Detect which cell encompasses the target text, then output its (x, y) center coordinate. 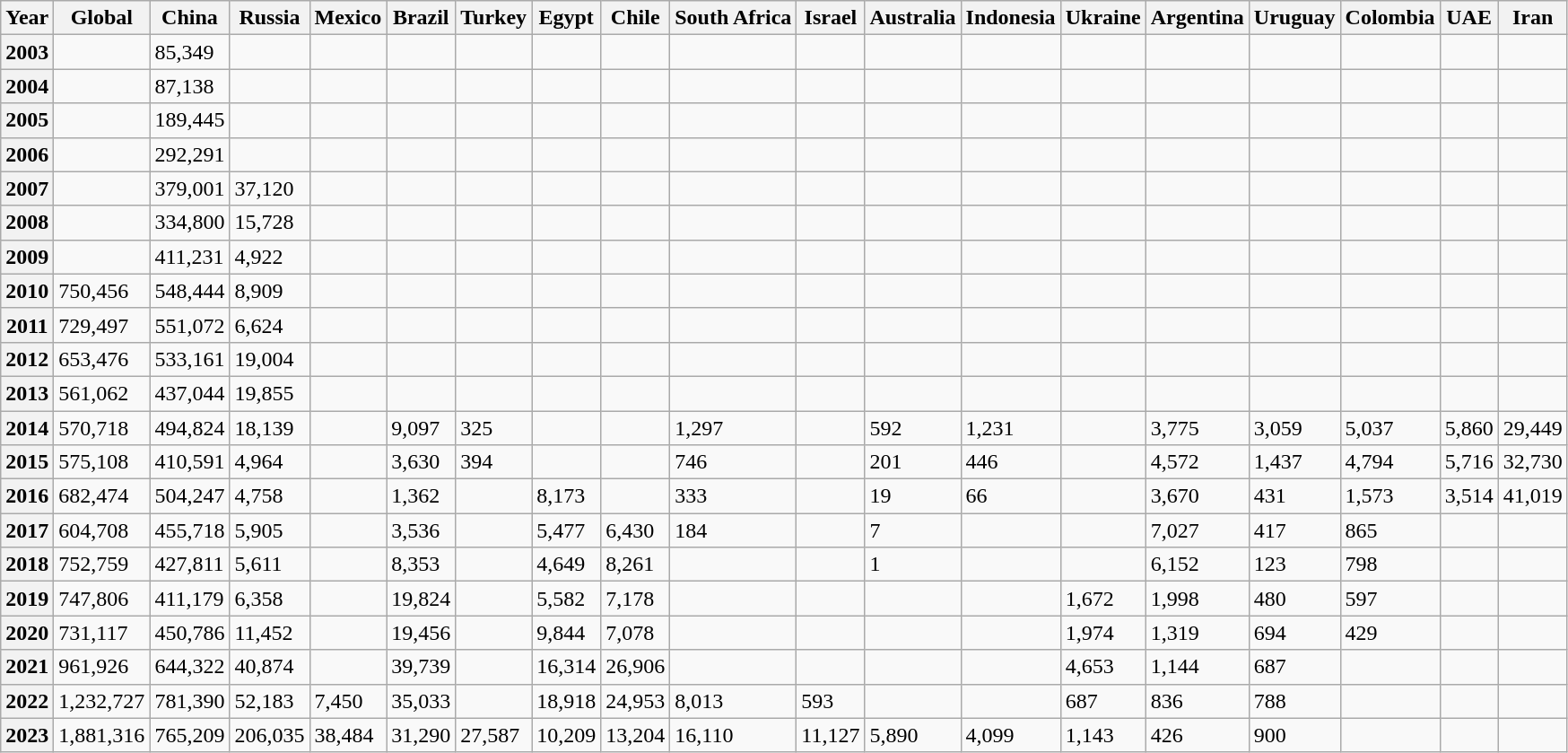
6,624 (269, 325)
206,035 (269, 735)
746 (734, 462)
Chile (635, 18)
2011 (27, 325)
Mexico (348, 18)
597 (1390, 599)
6,358 (269, 599)
87,138 (190, 86)
9,097 (422, 428)
410,591 (190, 462)
Brazil (422, 18)
2018 (27, 565)
1,319 (1197, 633)
494,824 (190, 428)
1,231 (1010, 428)
2020 (27, 633)
Australia (913, 18)
592 (913, 428)
184 (734, 530)
551,072 (190, 325)
2012 (27, 359)
2007 (27, 188)
750,456 (102, 291)
653,476 (102, 359)
644,322 (190, 667)
2022 (27, 701)
39,739 (422, 667)
4,964 (269, 462)
Global (102, 18)
18,139 (269, 428)
7,178 (635, 599)
11,452 (269, 633)
4,649 (567, 565)
2021 (27, 667)
5,716 (1469, 462)
16,314 (567, 667)
781,390 (190, 701)
4,572 (1197, 462)
682,474 (102, 496)
66 (1010, 496)
570,718 (102, 428)
1,974 (1103, 633)
334,800 (190, 223)
40,874 (269, 667)
5,905 (269, 530)
561,062 (102, 393)
South Africa (734, 18)
747,806 (102, 599)
3,775 (1197, 428)
2004 (27, 86)
31,290 (422, 735)
4,099 (1010, 735)
Iran (1532, 18)
Egypt (567, 18)
5,477 (567, 530)
5,037 (1390, 428)
8,353 (422, 565)
333 (734, 496)
13,204 (635, 735)
3,630 (422, 462)
798 (1390, 565)
35,033 (422, 701)
China (190, 18)
548,444 (190, 291)
1,437 (1294, 462)
961,926 (102, 667)
2003 (27, 52)
38,484 (348, 735)
24,953 (635, 701)
26,906 (635, 667)
480 (1294, 599)
2016 (27, 496)
292,291 (190, 154)
5,860 (1469, 428)
729,497 (102, 325)
5,890 (913, 735)
189,445 (190, 120)
4,758 (269, 496)
Argentina (1197, 18)
900 (1294, 735)
504,247 (190, 496)
865 (1390, 530)
417 (1294, 530)
2010 (27, 291)
2014 (27, 428)
10,209 (567, 735)
455,718 (190, 530)
3,670 (1197, 496)
694 (1294, 633)
437,044 (190, 393)
731,117 (102, 633)
UAE (1469, 18)
Year (27, 18)
15,728 (269, 223)
2013 (27, 393)
788 (1294, 701)
3,059 (1294, 428)
2015 (27, 462)
1,573 (1390, 496)
593 (831, 701)
2019 (27, 599)
41,019 (1532, 496)
5,611 (269, 565)
29,449 (1532, 428)
9,844 (567, 633)
4,922 (269, 257)
Turkey (493, 18)
6,430 (635, 530)
411,231 (190, 257)
6,152 (1197, 565)
Indonesia (1010, 18)
1,998 (1197, 599)
2009 (27, 257)
765,209 (190, 735)
429 (1390, 633)
7,078 (635, 633)
1,362 (422, 496)
3,536 (422, 530)
19,824 (422, 599)
123 (1294, 565)
3,514 (1469, 496)
7,027 (1197, 530)
325 (493, 428)
8,013 (734, 701)
446 (1010, 462)
Colombia (1390, 18)
1,297 (734, 428)
379,001 (190, 188)
7,450 (348, 701)
4,794 (1390, 462)
2008 (27, 223)
2017 (27, 530)
19,456 (422, 633)
427,811 (190, 565)
Ukraine (1103, 18)
2006 (27, 154)
52,183 (269, 701)
836 (1197, 701)
Uruguay (1294, 18)
1,232,727 (102, 701)
37,120 (269, 188)
5,582 (567, 599)
1,672 (1103, 599)
2005 (27, 120)
8,909 (269, 291)
8,261 (635, 565)
16,110 (734, 735)
18,918 (567, 701)
201 (913, 462)
411,179 (190, 599)
1 (913, 565)
11,127 (831, 735)
604,708 (102, 530)
19 (913, 496)
4,653 (1103, 667)
1,881,316 (102, 735)
1,143 (1103, 735)
7 (913, 530)
752,759 (102, 565)
19,004 (269, 359)
431 (1294, 496)
426 (1197, 735)
19,855 (269, 393)
533,161 (190, 359)
575,108 (102, 462)
450,786 (190, 633)
85,349 (190, 52)
2023 (27, 735)
394 (493, 462)
Israel (831, 18)
8,173 (567, 496)
Russia (269, 18)
27,587 (493, 735)
1,144 (1197, 667)
32,730 (1532, 462)
